For the text-containing cell, return its midpoint in [X, Y] coordinate format. 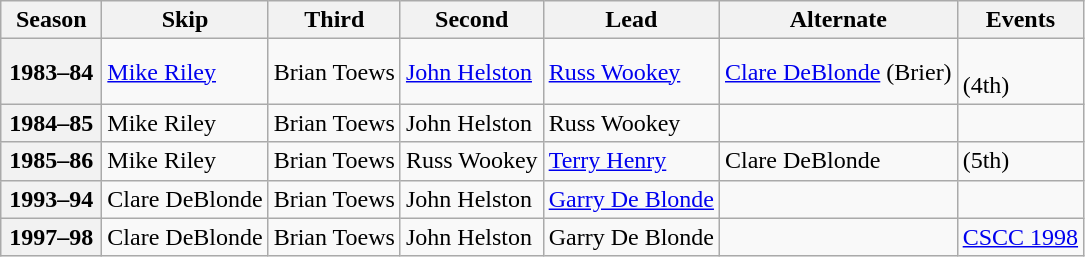
Season [52, 20]
Events [1020, 20]
Second [472, 20]
1983–84 [52, 72]
Clare DeBlonde (Brier) [838, 72]
1984–85 [52, 123]
1993–94 [52, 199]
(5th) [1020, 161]
1997–98 [52, 237]
Lead [631, 20]
Terry Henry [631, 161]
Third [334, 20]
Alternate [838, 20]
(4th) [1020, 72]
CSCC 1998 [1020, 237]
1985–86 [52, 161]
Skip [185, 20]
